Locate the cell with the specified text and output its (X, Y) center coordinate. 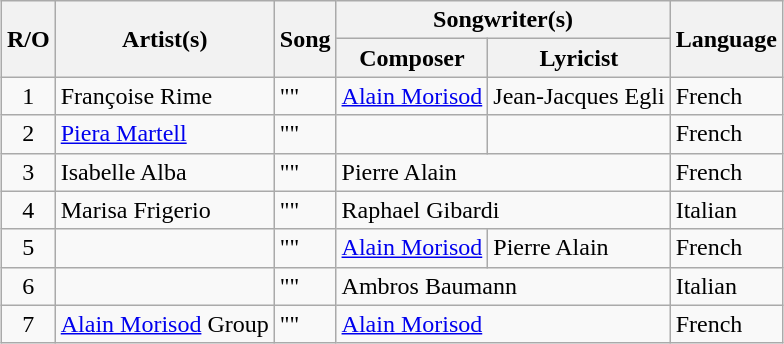
Composer (412, 58)
Songwriter(s) (503, 20)
4 (28, 210)
Raphael Gibardi (503, 210)
Isabelle Alba (164, 172)
2 (28, 134)
Artist(s) (164, 39)
Piera Martell (164, 134)
Lyricist (579, 58)
Alain Morisod Group (164, 324)
Françoise Rime (164, 96)
Ambros Baumann (503, 286)
5 (28, 248)
7 (28, 324)
Song (305, 39)
Marisa Frigerio (164, 210)
R/O (28, 39)
6 (28, 286)
3 (28, 172)
Language (726, 39)
1 (28, 96)
Jean-Jacques Egli (579, 96)
